Extract the [X, Y] coordinate from the center of the cell holding the provided text.  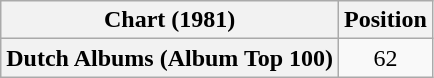
Position [386, 20]
Chart (1981) [170, 20]
62 [386, 58]
Dutch Albums (Album Top 100) [170, 58]
